Search for the cell housing the specified text and yield its (X, Y) center coordinate. 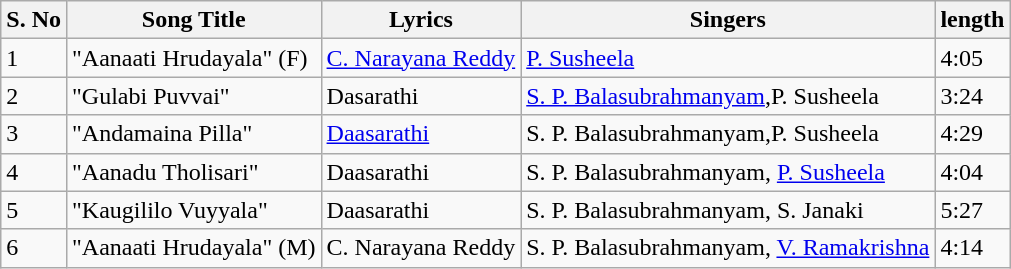
"Kaugililo Vuyyala" (194, 210)
"Aanaati Hrudayala" (M) (194, 248)
S. P. Balasubrahmanyam, V. Ramakrishna (728, 248)
4:14 (972, 248)
5:27 (972, 210)
length (972, 20)
5 (34, 210)
6 (34, 248)
4:05 (972, 58)
1 (34, 58)
S. P. Balasubrahmanyam, S. Janaki (728, 210)
Lyrics (421, 20)
Dasarathi (421, 96)
S. No (34, 20)
4:04 (972, 172)
"Gulabi Puvvai" (194, 96)
3 (34, 134)
3:24 (972, 96)
"Aanadu Tholisari" (194, 172)
S. P. Balasubrahmanyam, P. Susheela (728, 172)
"Aanaati Hrudayala" (F) (194, 58)
Song Title (194, 20)
P. Susheela (728, 58)
Singers (728, 20)
"Andamaina Pilla" (194, 134)
4:29 (972, 134)
4 (34, 172)
2 (34, 96)
